Identify which cell holds the provided text, then report its [X, Y] central coordinate. 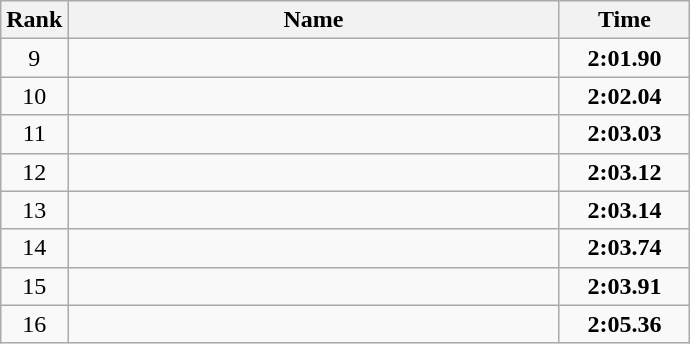
2:03.91 [624, 286]
2:03.74 [624, 248]
2:03.14 [624, 210]
16 [34, 324]
9 [34, 58]
2:02.04 [624, 96]
Rank [34, 20]
11 [34, 134]
10 [34, 96]
12 [34, 172]
2:01.90 [624, 58]
Time [624, 20]
2:03.03 [624, 134]
2:05.36 [624, 324]
15 [34, 286]
14 [34, 248]
2:03.12 [624, 172]
Name [314, 20]
13 [34, 210]
